Return (X, Y) of the center of cell containing provided text 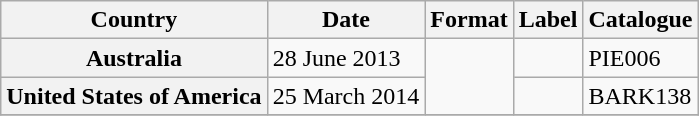
United States of America (134, 96)
28 June 2013 (346, 58)
25 March 2014 (346, 96)
BARK138 (640, 96)
Format (469, 20)
Country (134, 20)
Date (346, 20)
PIE006 (640, 58)
Label (548, 20)
Australia (134, 58)
Catalogue (640, 20)
